For the text-containing cell, return its midpoint in [x, y] coordinate format. 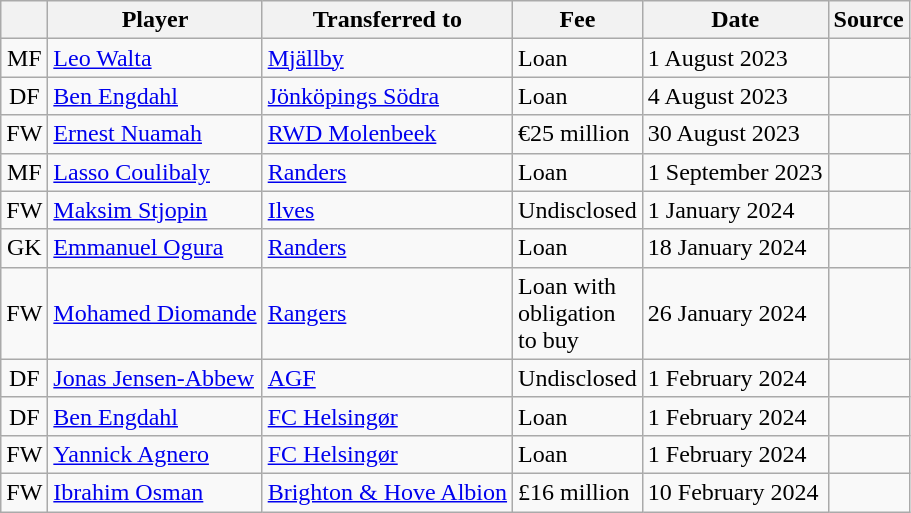
GK [24, 248]
AGF [387, 378]
£16 million [578, 492]
Loan with obligation to buy [578, 313]
18 January 2024 [735, 248]
Transferred to [387, 20]
Source [868, 20]
30 August 2023 [735, 134]
1 September 2023 [735, 172]
Jonas Jensen-Abbew [155, 378]
€25 million [578, 134]
Ilves [387, 210]
4 August 2023 [735, 96]
Jönköpings Södra [387, 96]
Yannick Agnero [155, 454]
26 January 2024 [735, 313]
Fee [578, 20]
Ernest Nuamah [155, 134]
Emmanuel Ogura [155, 248]
Lasso Coulibaly [155, 172]
Brighton & Hove Albion [387, 492]
RWD Molenbeek [387, 134]
Mohamed Diomande [155, 313]
Rangers [387, 313]
Mjällby [387, 58]
1 January 2024 [735, 210]
Ibrahim Osman [155, 492]
Maksim Stjopin [155, 210]
10 February 2024 [735, 492]
Leo Walta [155, 58]
Date [735, 20]
1 August 2023 [735, 58]
Player [155, 20]
